Detect which cell encompasses the target text, then output its [X, Y] center coordinate. 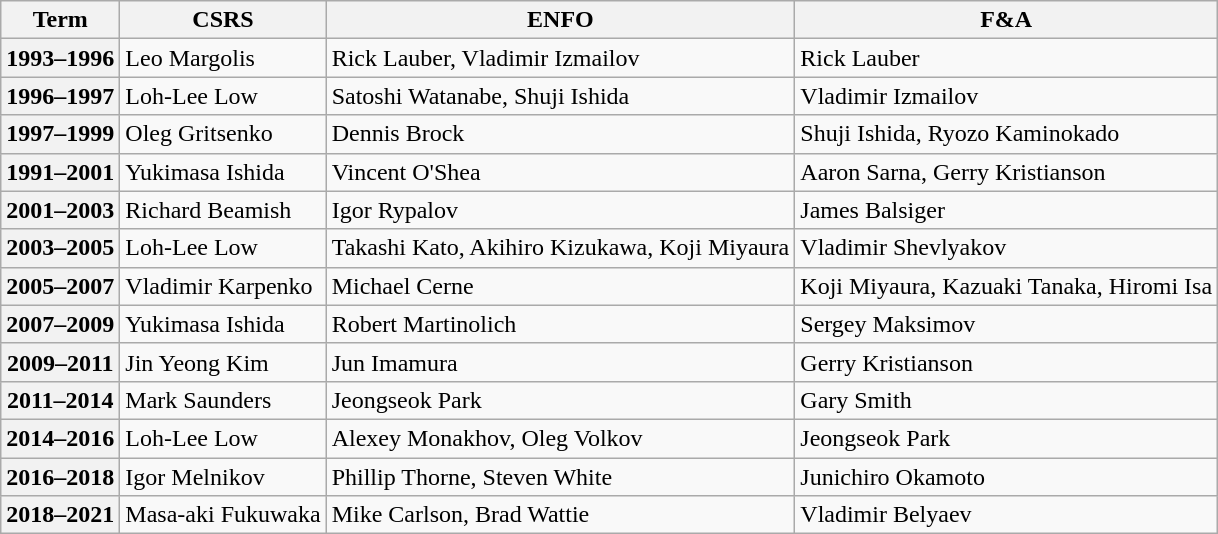
2001–2003 [60, 210]
Aaron Sarna, Gerry Kristianson [1006, 172]
2014–2016 [60, 438]
Masa-aki Fukuwaka [223, 515]
2016–2018 [60, 477]
Gary Smith [1006, 400]
Igor Melnikov [223, 477]
Takashi Kato, Akihiro Kizukawa, Koji Miyaura [560, 248]
Gerry Kristianson [1006, 362]
2009–2011 [60, 362]
Jin Yeong Kim [223, 362]
Jun Imamura [560, 362]
ENFO [560, 20]
Junichiro Okamoto [1006, 477]
2003–2005 [60, 248]
Phillip Thorne, Steven White [560, 477]
Alexey Monakhov, Oleg Volkov [560, 438]
Koji Miyaura, Kazuaki Tanaka, Hiromi Isa [1006, 286]
Vincent O'Shea [560, 172]
Richard Beamish [223, 210]
Mark Saunders [223, 400]
Dennis Brock [560, 134]
James Balsiger [1006, 210]
Igor Rypalov [560, 210]
1993–1996 [60, 58]
Vladimir Izmailov [1006, 96]
Rick Lauber [1006, 58]
1996–1997 [60, 96]
Vladimir Belyaev [1006, 515]
2011–2014 [60, 400]
Vladimir Karpenko [223, 286]
Term [60, 20]
Robert Martinolich [560, 324]
Satoshi Watanabe, Shuji Ishida [560, 96]
Shuji Ishida, Ryozo Kaminokado [1006, 134]
F&A [1006, 20]
Sergey Maksimov [1006, 324]
Rick Lauber, Vladimir Izmailov [560, 58]
CSRS [223, 20]
Oleg Gritsenko [223, 134]
2007–2009 [60, 324]
Leo Margolis [223, 58]
2005–2007 [60, 286]
1997–1999 [60, 134]
Mike Carlson, Brad Wattie [560, 515]
Vladimir Shevlyakov [1006, 248]
Michael Cerne [560, 286]
2018–2021 [60, 515]
1991–2001 [60, 172]
